Find where the given text appears and provide that cell's center as (x, y) coordinate. 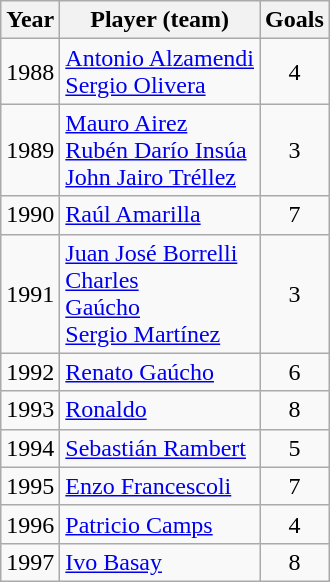
Mauro Airez Rubén Darío Insúa John Jairo Tréllez (160, 150)
Enzo Francescoli (160, 486)
1997 (30, 562)
Sebastián Rambert (160, 448)
1990 (30, 215)
1995 (30, 486)
6 (295, 372)
5 (295, 448)
1996 (30, 524)
Goals (295, 20)
Antonio Alzamendi Sergio Olivera (160, 72)
1994 (30, 448)
1992 (30, 372)
Patricio Camps (160, 524)
Ronaldo (160, 410)
1991 (30, 294)
Ivo Basay (160, 562)
Player (team) (160, 20)
Renato Gaúcho (160, 372)
1988 (30, 72)
1989 (30, 150)
Juan José Borrelli Charles Gaúcho Sergio Martínez (160, 294)
Raúl Amarilla (160, 215)
1993 (30, 410)
Year (30, 20)
